For the text-containing cell, return its midpoint in (x, y) coordinate format. 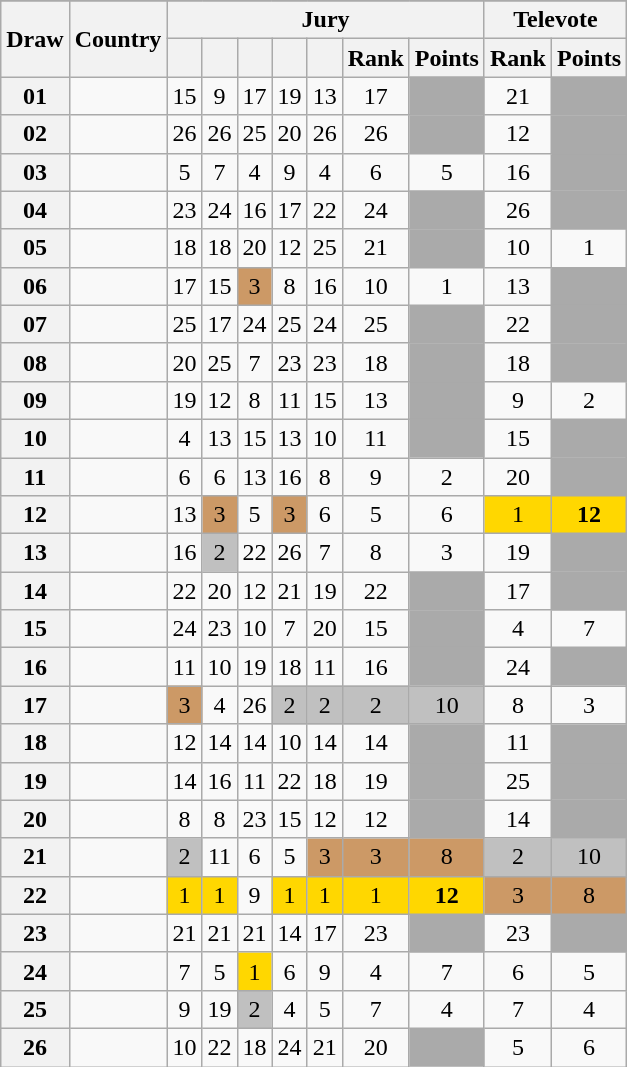
Televote (555, 20)
06 (35, 286)
Jury (326, 20)
Draw (35, 39)
03 (35, 172)
Country (118, 39)
01 (35, 96)
08 (35, 362)
05 (35, 248)
04 (35, 210)
07 (35, 324)
02 (35, 134)
09 (35, 400)
